Return (x, y) of the center of cell containing provided text 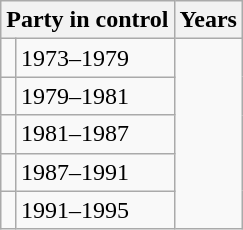
Years (208, 20)
1979–1981 (94, 96)
1991–1995 (94, 210)
1987–1991 (94, 172)
1981–1987 (94, 134)
Party in control (88, 20)
1973–1979 (94, 58)
